Return [x, y] of the center of cell containing provided text 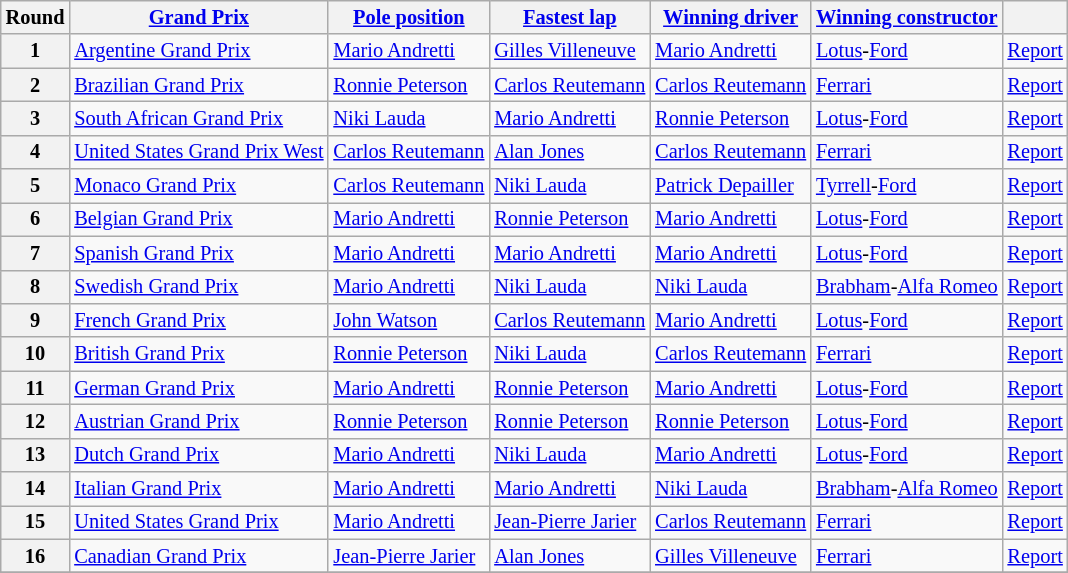
15 [36, 522]
John Watson [408, 320]
10 [36, 354]
6 [36, 219]
7 [36, 253]
British Grand Prix [198, 354]
French Grand Prix [198, 320]
Argentine Grand Prix [198, 51]
Round [36, 17]
Fastest lap [570, 17]
Brazilian Grand Prix [198, 85]
Austrian Grand Prix [198, 421]
Grand Prix [198, 17]
Winning driver [730, 17]
Italian Grand Prix [198, 489]
8 [36, 287]
1 [36, 51]
9 [36, 320]
11 [36, 388]
United States Grand Prix [198, 522]
Belgian Grand Prix [198, 219]
14 [36, 489]
Pole position [408, 17]
Canadian Grand Prix [198, 556]
Winning constructor [906, 17]
Spanish Grand Prix [198, 253]
5 [36, 186]
German Grand Prix [198, 388]
13 [36, 455]
3 [36, 118]
United States Grand Prix West [198, 152]
Monaco Grand Prix [198, 186]
2 [36, 85]
Swedish Grand Prix [198, 287]
Patrick Depailler [730, 186]
12 [36, 421]
4 [36, 152]
Tyrrell-Ford [906, 186]
Dutch Grand Prix [198, 455]
16 [36, 556]
South African Grand Prix [198, 118]
